For the text-containing cell, return its midpoint in (X, Y) coordinate format. 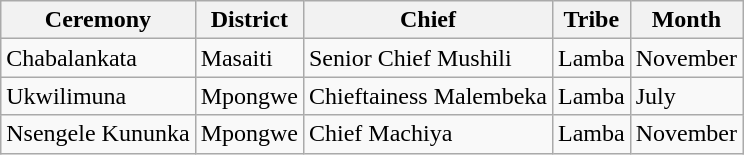
Masaiti (249, 58)
Chabalankata (98, 58)
Senior Chief Mushili (428, 58)
Chief (428, 20)
Chief Machiya (428, 134)
Ukwilimuna (98, 96)
District (249, 20)
Tribe (591, 20)
Ceremony (98, 20)
Month (686, 20)
July (686, 96)
Chieftainess Malembeka (428, 96)
Nsengele Kununka (98, 134)
